Detect which cell encompasses the target text, then output its (X, Y) center coordinate. 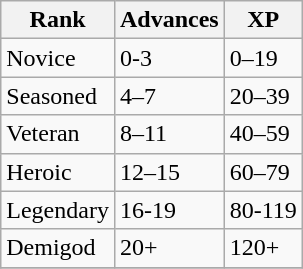
Heroic (58, 172)
Demigod (58, 248)
20–39 (263, 96)
Seasoned (58, 96)
20+ (169, 248)
Legendary (58, 210)
Rank (58, 20)
16-19 (169, 210)
80-119 (263, 210)
120+ (263, 248)
XP (263, 20)
60–79 (263, 172)
8–11 (169, 134)
Novice (58, 58)
Advances (169, 20)
Veteran (58, 134)
0-3 (169, 58)
12–15 (169, 172)
0–19 (263, 58)
40–59 (263, 134)
4–7 (169, 96)
